Capture the cell that displays the provided text and extract its (X, Y) central coordinate. 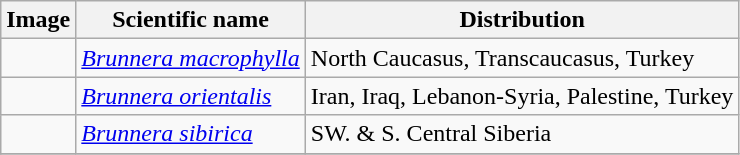
Image (38, 20)
Brunnera sibirica (190, 134)
Brunnera orientalis (190, 96)
Distribution (522, 20)
Scientific name (190, 20)
Iran, Iraq, Lebanon-Syria, Palestine, Turkey (522, 96)
Brunnera macrophylla (190, 58)
North Caucasus, Transcaucasus, Turkey (522, 58)
SW. & S. Central Siberia (522, 134)
